Determine the (X, Y) coordinate at the center of the cell enclosing the given text.  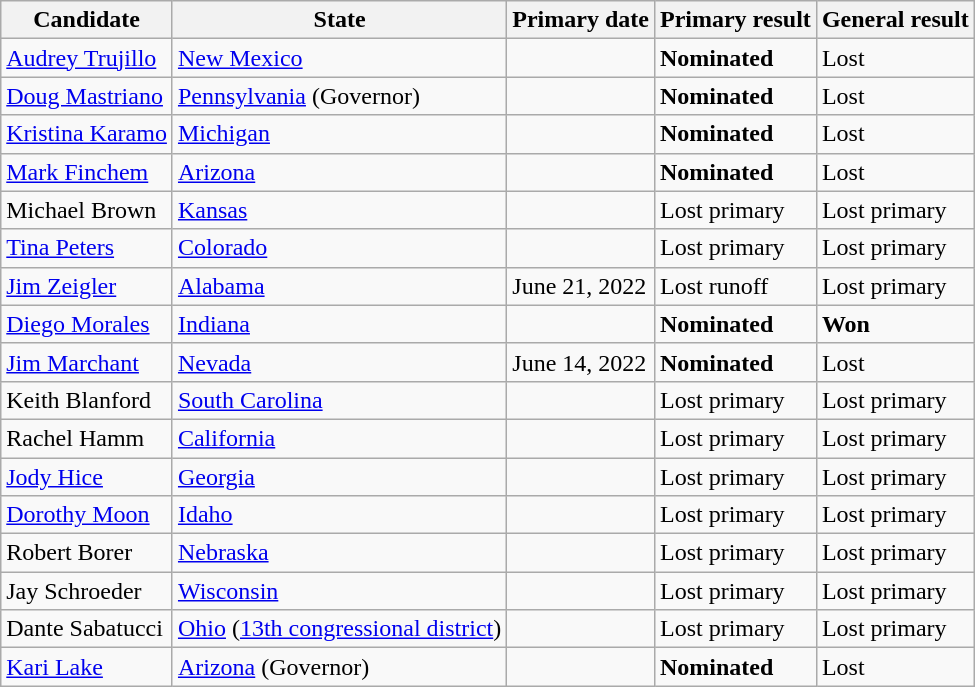
Kristina Karamo (87, 134)
Wisconsin (339, 591)
Jim Zeigler (87, 286)
Dante Sabatucci (87, 629)
Colorado (339, 248)
Georgia (339, 477)
Kansas (339, 210)
Rachel Hamm (87, 438)
Ohio (13th congressional district) (339, 629)
Nebraska (339, 553)
Alabama (339, 286)
June 21, 2022 (581, 286)
Tina Peters (87, 248)
Diego Morales (87, 324)
Arizona (Governor) (339, 667)
State (339, 20)
Robert Borer (87, 553)
Audrey Trujillo (87, 58)
Jody Hice (87, 477)
General result (895, 20)
California (339, 438)
Candidate (87, 20)
Michigan (339, 134)
Primary result (735, 20)
Mark Finchem (87, 172)
Doug Mastriano (87, 96)
Pennsylvania (Governor) (339, 96)
Idaho (339, 515)
Dorothy Moon (87, 515)
Lost runoff (735, 286)
South Carolina (339, 400)
Jim Marchant (87, 362)
Primary date (581, 20)
Michael Brown (87, 210)
Jay Schroeder (87, 591)
Kari Lake (87, 667)
Nevada (339, 362)
New Mexico (339, 58)
Arizona (339, 172)
Keith Blanford (87, 400)
Won (895, 324)
June 14, 2022 (581, 362)
Indiana (339, 324)
